Detect which cell encompasses the target text, then output its (x, y) center coordinate. 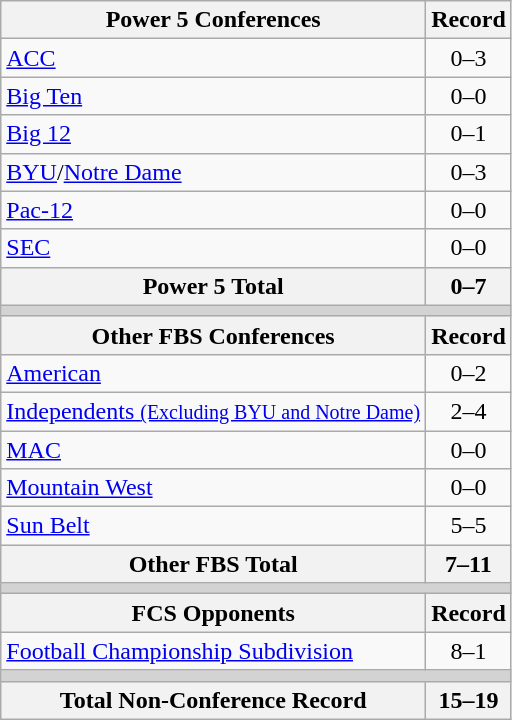
15–19 (469, 700)
Independents (Excluding BYU and Notre Dame) (214, 411)
Power 5 Total (214, 286)
Big 12 (214, 134)
0–2 (469, 373)
2–4 (469, 411)
Other FBS Total (214, 564)
0–1 (469, 134)
7–11 (469, 564)
8–1 (469, 651)
Other FBS Conferences (214, 335)
Total Non-Conference Record (214, 700)
Mountain West (214, 488)
MAC (214, 449)
Power 5 Conferences (214, 20)
FCS Opponents (214, 613)
0–7 (469, 286)
ACC (214, 58)
5–5 (469, 526)
Sun Belt (214, 526)
BYU/Notre Dame (214, 172)
Pac-12 (214, 210)
Big Ten (214, 96)
American (214, 373)
Football Championship Subdivision (214, 651)
SEC (214, 248)
